Pinpoint the cell where the given text exists, returning its (X, Y) midpoint coordinate. 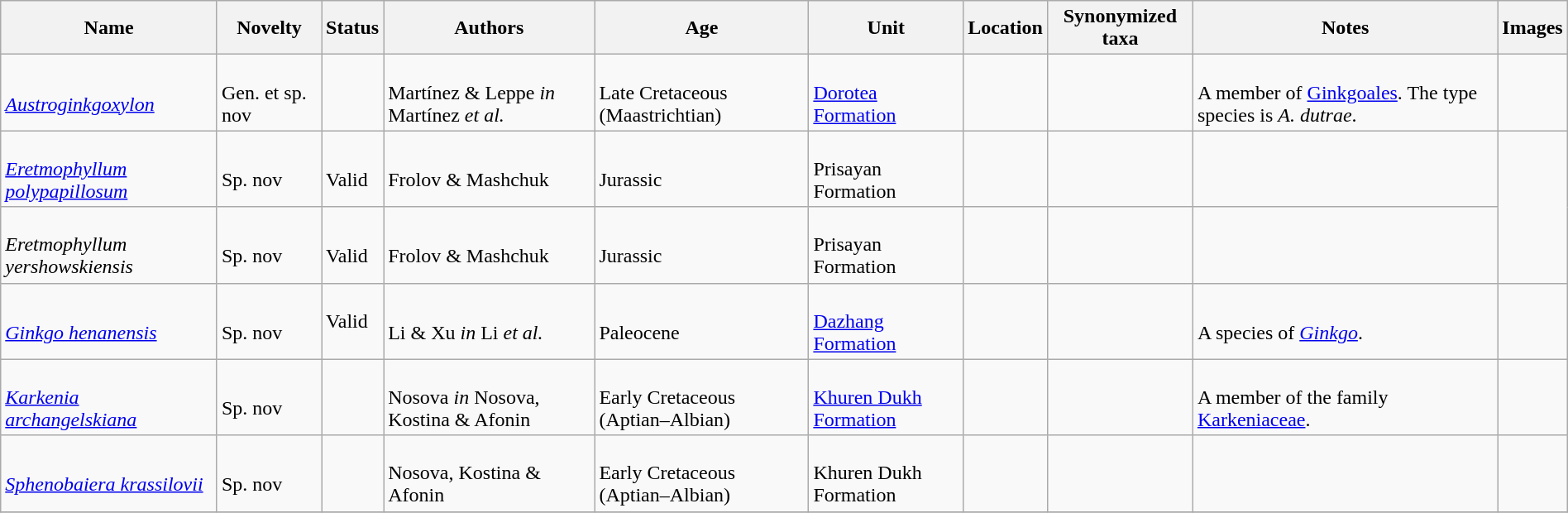
A member of Ginkgoales. The type species is A. dutrae. (1345, 93)
Eretmophyllum yershowskiensis (109, 245)
Gen. et sp. nov (269, 93)
Late Cretaceous (Maastrichtian) (701, 93)
Karkenia archangelskiana (109, 397)
Novelty (269, 28)
Austroginkgoxylon (109, 93)
A species of Ginkgo. (1345, 321)
Paleocene (701, 321)
Li & Xu in Li et al. (490, 321)
Age (701, 28)
Sphenobaiera krassilovii (109, 473)
Nosova in Nosova, Kostina & Afonin (490, 397)
Unit (887, 28)
A member of the family Karkeniaceae. (1345, 397)
Synonymized taxa (1120, 28)
Eretmophyllum polypapillosum (109, 169)
Martínez & Leppe in Martínez et al. (490, 93)
Dorotea Formation (887, 93)
Notes (1345, 28)
Authors (490, 28)
Name (109, 28)
Images (1532, 28)
Status (352, 28)
Nosova, Kostina & Afonin (490, 473)
Location (1006, 28)
Ginkgo henanensis (109, 321)
Dazhang Formation (887, 321)
